Capture the cell that displays the provided text and extract its [x, y] central coordinate. 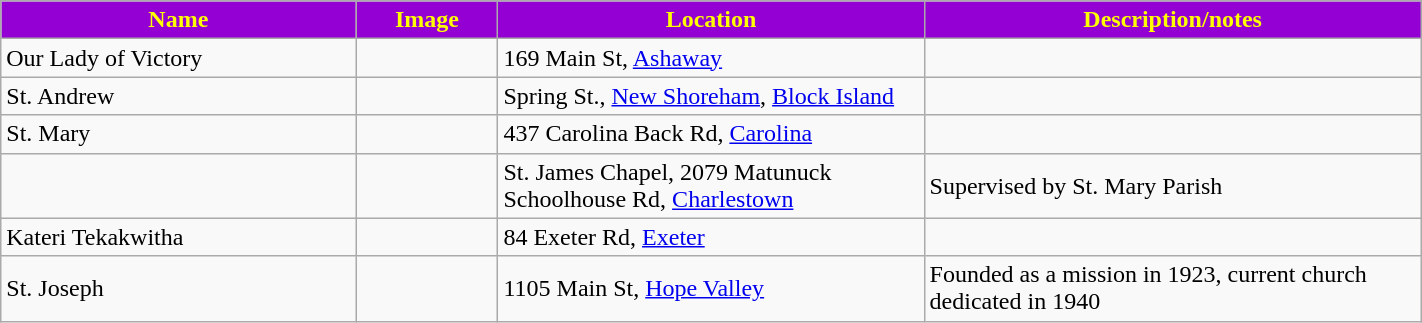
St. James Chapel, 2079 Matunuck Schoolhouse Rd, Charlestown [711, 186]
Founded as a mission in 1923, current church dedicated in 1940 [1172, 288]
Spring St., New Shoreham, Block Island [711, 96]
Description/notes [1172, 20]
84 Exeter Rd, Exeter [711, 237]
Supervised by St. Mary Parish [1172, 186]
Our Lady of Victory [178, 58]
169 Main St, Ashaway [711, 58]
St. Andrew [178, 96]
Image [427, 20]
Kateri Tekakwitha [178, 237]
Name [178, 20]
St. Mary [178, 134]
St. Joseph [178, 288]
Location [711, 20]
437 Carolina Back Rd, Carolina [711, 134]
1105 Main St, Hope Valley [711, 288]
